Extract the [x, y] coordinate from the center of the cell holding the provided text.  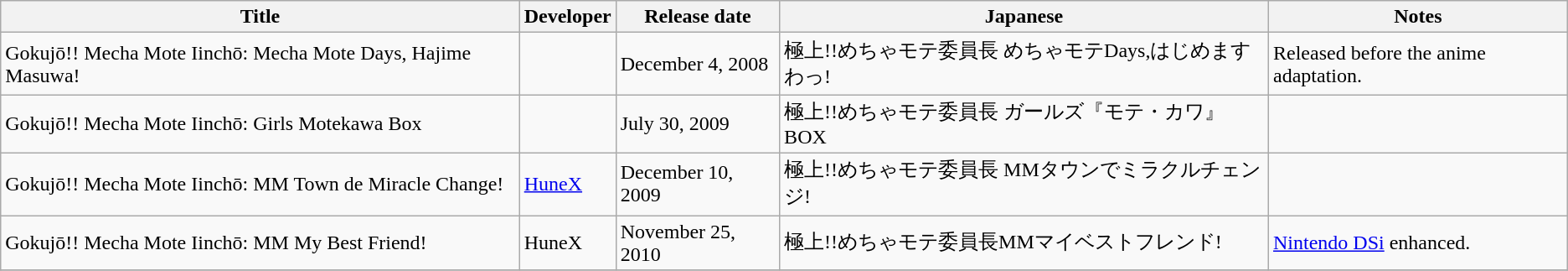
December 4, 2008 [697, 64]
極上!!めちゃモテ委員長 MMタウンでミラクルチェンジ! [1024, 184]
Notes [1419, 17]
Gokujō!! Mecha Mote Iinchō: Girls Motekawa Box [260, 124]
November 25, 2010 [697, 242]
Gokujō!! Mecha Mote Iinchō: MM My Best Friend! [260, 242]
Title [260, 17]
極上!!めちゃモテ委員長MMマイベストフレンド! [1024, 242]
Release date [697, 17]
July 30, 2009 [697, 124]
極上!!めちゃモテ委員長 ガールズ『モテ・カワ』BOX [1024, 124]
極上!!めちゃモテ委員長 めちゃモテDays,はじめますわっ! [1024, 64]
Gokujō!! Mecha Mote Iinchō: Mecha Mote Days, Hajime Masuwa! [260, 64]
Released before the anime adaptation. [1419, 64]
Gokujō!! Mecha Mote Iinchō: MM Town de Miracle Change! [260, 184]
December 10, 2009 [697, 184]
Japanese [1024, 17]
Nintendo DSi enhanced. [1419, 242]
Developer [568, 17]
